Return [x, y] of the center of cell containing provided text 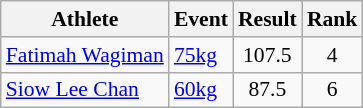
107.5 [268, 55]
75kg [201, 55]
Result [268, 19]
Rank [332, 19]
Fatimah Wagiman [85, 55]
4 [332, 55]
6 [332, 90]
Athlete [85, 19]
Event [201, 19]
Siow Lee Chan [85, 90]
60kg [201, 90]
87.5 [268, 90]
